Pinpoint the cell where the given text exists, returning its (x, y) midpoint coordinate. 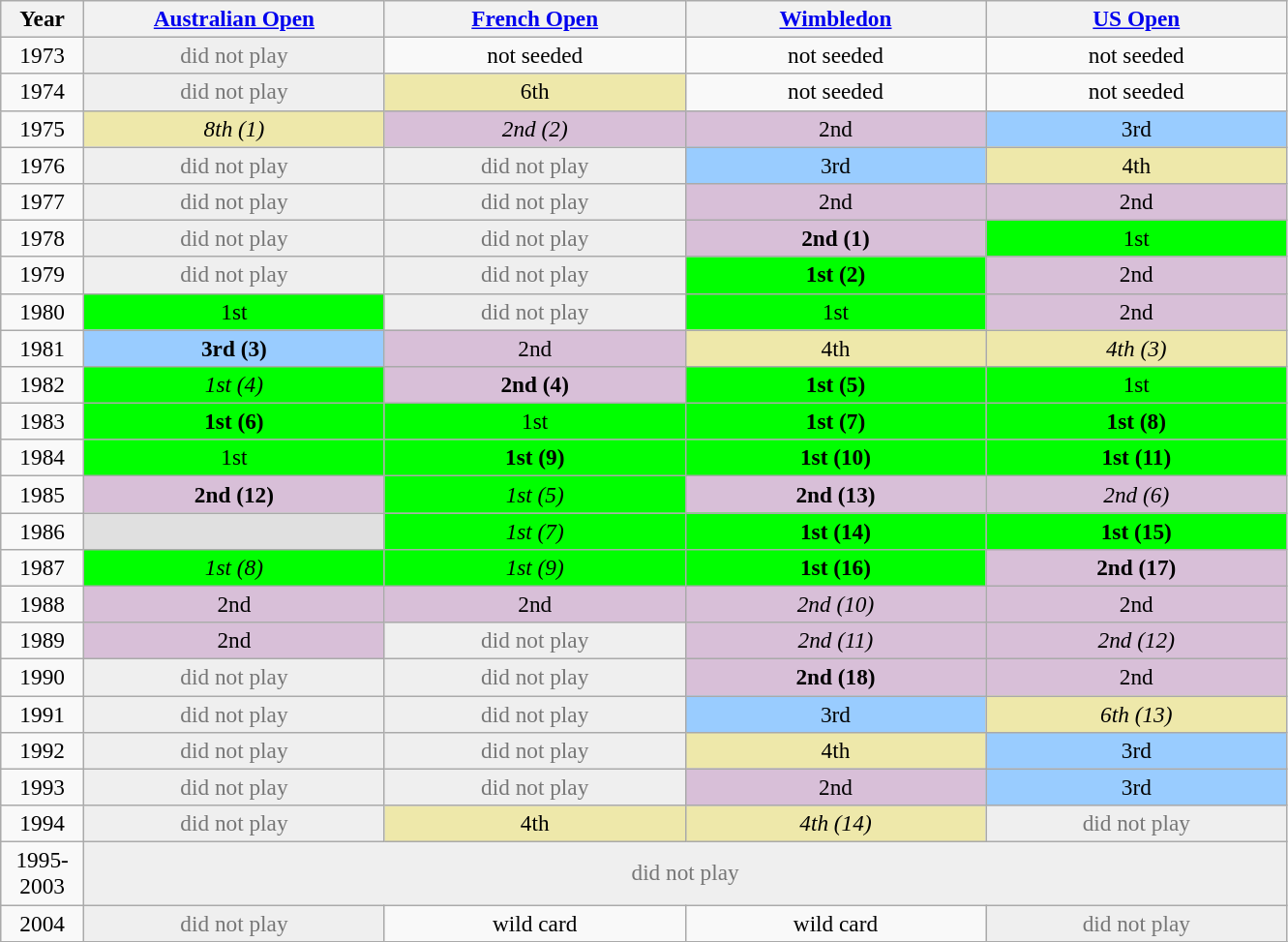
1985 (43, 494)
1978 (43, 238)
Australian Open (234, 18)
1986 (43, 531)
1979 (43, 275)
1991 (43, 714)
1980 (43, 312)
2nd (6) (1136, 494)
6th (534, 92)
1976 (43, 165)
French Open (534, 18)
4th (3) (1136, 348)
1994 (43, 823)
1st (2) (836, 275)
Wimbledon (836, 18)
2nd (13) (836, 494)
1987 (43, 567)
1st (6) (234, 421)
2004 (43, 923)
1981 (43, 348)
1992 (43, 750)
1990 (43, 677)
4th (14) (836, 823)
1st (4) (234, 384)
1st (14) (836, 531)
1993 (43, 787)
US Open (1136, 18)
1973 (43, 55)
1st (11) (1136, 458)
2nd (10) (836, 604)
6th (13) (1136, 714)
2nd (18) (836, 677)
1st (10) (836, 458)
1st (15) (1136, 531)
3rd (3) (234, 348)
1995-2003 (43, 873)
2nd (1) (836, 238)
1983 (43, 421)
1984 (43, 458)
2nd (4) (534, 384)
1st (16) (836, 567)
1989 (43, 641)
1975 (43, 129)
2nd (2) (534, 129)
1988 (43, 604)
8th (1) (234, 129)
2nd (17) (1136, 567)
Year (43, 18)
2nd (11) (836, 641)
1977 (43, 201)
1974 (43, 92)
1982 (43, 384)
